Scan for the cell matching the given text and deliver its (x, y) coordinate at center. 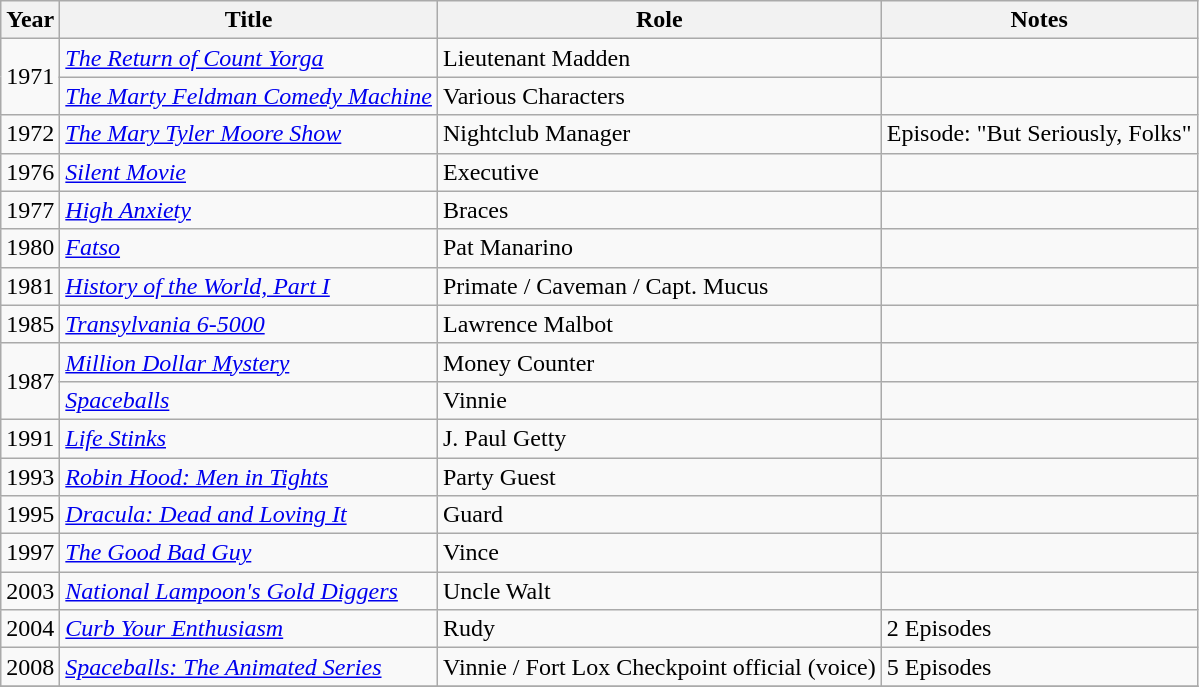
Vinnie / Fort Lox Checkpoint official (voice) (659, 667)
1977 (30, 210)
Primate / Caveman / Capt. Mucus (659, 286)
1987 (30, 381)
Robin Hood: Men in Tights (249, 477)
Pat Manarino (659, 248)
1995 (30, 515)
1972 (30, 134)
Spaceballs: The Animated Series (249, 667)
Nightclub Manager (659, 134)
Money Counter (659, 362)
Vince (659, 553)
High Anxiety (249, 210)
Uncle Walt (659, 591)
The Mary Tyler Moore Show (249, 134)
Vinnie (659, 400)
2003 (30, 591)
Party Guest (659, 477)
Braces (659, 210)
1980 (30, 248)
Episode: "But Seriously, Folks" (1039, 134)
The Good Bad Guy (249, 553)
5 Episodes (1039, 667)
Lawrence Malbot (659, 324)
Silent Movie (249, 172)
Transylvania 6-5000 (249, 324)
Lieutenant Madden (659, 58)
National Lampoon's Gold Diggers (249, 591)
Guard (659, 515)
The Marty Feldman Comedy Machine (249, 96)
1991 (30, 438)
2004 (30, 629)
1976 (30, 172)
Dracula: Dead and Loving It (249, 515)
Million Dollar Mystery (249, 362)
Title (249, 20)
Year (30, 20)
Life Stinks (249, 438)
2008 (30, 667)
1993 (30, 477)
1997 (30, 553)
1981 (30, 286)
1985 (30, 324)
Executive (659, 172)
Curb Your Enthusiasm (249, 629)
The Return of Count Yorga (249, 58)
1971 (30, 77)
2 Episodes (1039, 629)
Spaceballs (249, 400)
Various Characters (659, 96)
Role (659, 20)
Rudy (659, 629)
J. Paul Getty (659, 438)
Fatso (249, 248)
History of the World, Part I (249, 286)
Notes (1039, 20)
